Return the [X, Y] coordinate for the center point of the cell that contains the specified text.  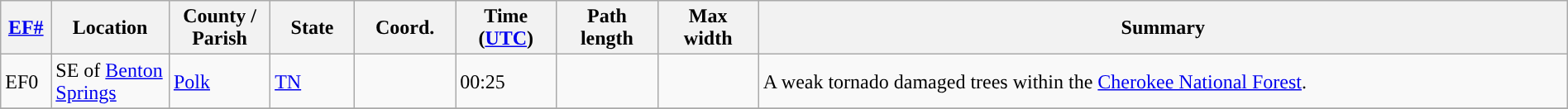
Max width [708, 28]
SE of Benton Springs [111, 81]
EF# [26, 28]
Summary [1163, 28]
A weak tornado damaged trees within the Cherokee National Forest. [1163, 81]
Polk [219, 81]
Coord. [404, 28]
EF0 [26, 81]
Path length [607, 28]
County / Parish [219, 28]
TN [313, 81]
State [313, 28]
00:25 [506, 81]
Time (UTC) [506, 28]
Location [111, 28]
